Return the (x, y) coordinate for the center point of the cell that contains the specified text.  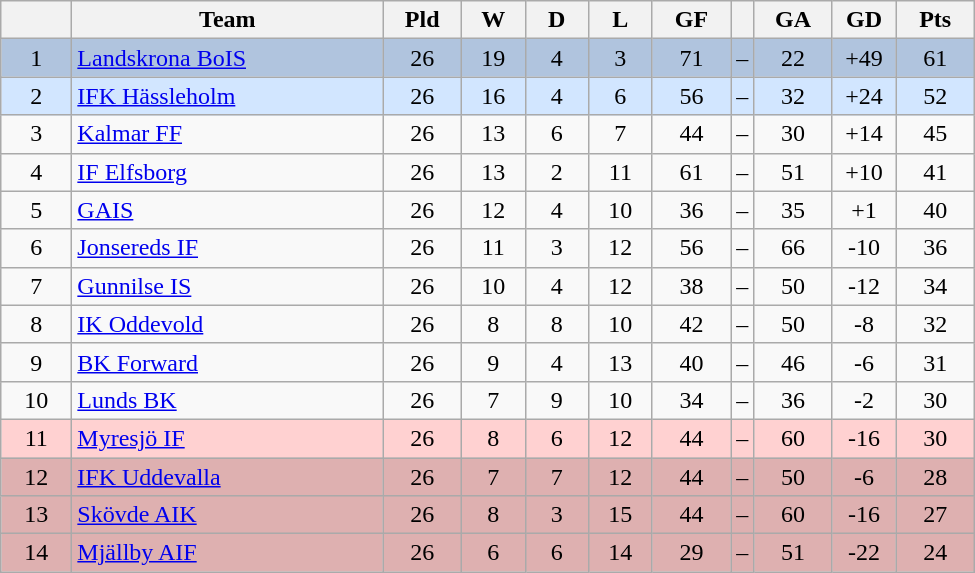
Landskrona BoIS (228, 58)
Jonsereds IF (228, 248)
-22 (864, 553)
45 (936, 134)
46 (794, 362)
Skövde AIK (228, 515)
BK Forward (228, 362)
Team (228, 20)
1 (36, 58)
5 (36, 210)
Mjällby AIF (228, 553)
Lunds BK (228, 400)
+49 (864, 58)
35 (794, 210)
Pts (936, 20)
+14 (864, 134)
L (621, 20)
+1 (864, 210)
IF Elfsborg (228, 172)
Myresjö IF (228, 438)
31 (936, 362)
D (557, 20)
Gunnilse IS (228, 286)
Pld (422, 20)
GF (692, 20)
16 (493, 96)
15 (621, 515)
IK Oddevold (228, 324)
66 (794, 248)
42 (692, 324)
-12 (864, 286)
52 (936, 96)
+10 (864, 172)
GD (864, 20)
-2 (864, 400)
29 (692, 553)
Kalmar FF (228, 134)
IFK Hässleholm (228, 96)
19 (493, 58)
28 (936, 477)
GAIS (228, 210)
22 (794, 58)
W (493, 20)
38 (692, 286)
41 (936, 172)
-8 (864, 324)
71 (692, 58)
-10 (864, 248)
+24 (864, 96)
GA (794, 20)
27 (936, 515)
24 (936, 553)
IFK Uddevalla (228, 477)
